Find where the given text appears and provide that cell's center as (x, y) coordinate. 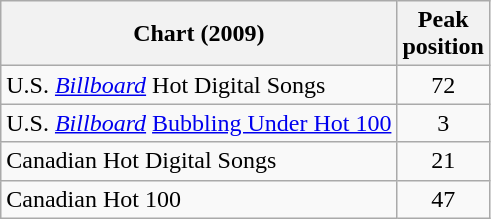
U.S. Billboard Bubbling Under Hot 100 (199, 123)
Peakposition (443, 34)
Chart (2009) (199, 34)
Canadian Hot 100 (199, 199)
U.S. Billboard Hot Digital Songs (199, 85)
47 (443, 199)
Canadian Hot Digital Songs (199, 161)
21 (443, 161)
72 (443, 85)
3 (443, 123)
